Extract the [X, Y] coordinate from the center of the cell holding the provided text.  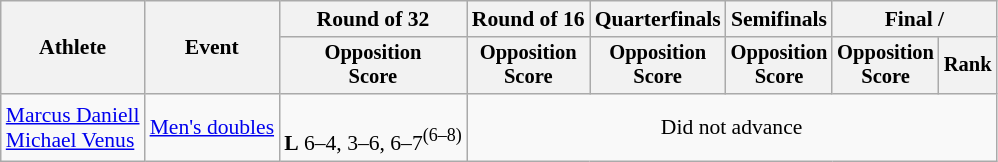
L 6–4, 3–6, 6–7(6–8) [373, 128]
Did not advance [732, 128]
Rank [968, 66]
Men's doubles [212, 128]
Event [212, 48]
Quarterfinals [658, 19]
Round of 16 [528, 19]
Round of 32 [373, 19]
Athlete [73, 48]
Marcus DaniellMichael Venus [73, 128]
Semifinals [780, 19]
Final / [914, 19]
